Return (x, y) of the center of cell containing provided text 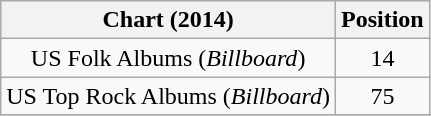
US Top Rock Albums (Billboard) (168, 96)
US Folk Albums (Billboard) (168, 58)
Position (383, 20)
75 (383, 96)
14 (383, 58)
Chart (2014) (168, 20)
